Provide the (X, Y) coordinate of the cell's center where the given text is located.  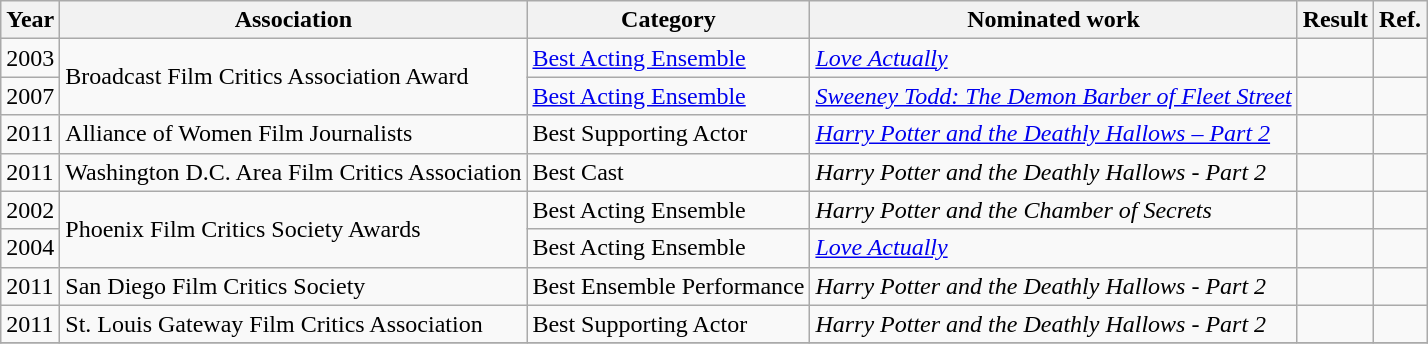
Year (30, 20)
Result (1335, 20)
Sweeney Todd: The Demon Barber of Fleet Street (1054, 96)
Alliance of Women Film Journalists (294, 134)
Best Ensemble Performance (668, 286)
San Diego Film Critics Society (294, 286)
Washington D.C. Area Film Critics Association (294, 172)
Best Cast (668, 172)
2007 (30, 96)
2003 (30, 58)
2004 (30, 248)
Association (294, 20)
Phoenix Film Critics Society Awards (294, 229)
Broadcast Film Critics Association Award (294, 77)
St. Louis Gateway Film Critics Association (294, 324)
Ref. (1400, 20)
Nominated work (1054, 20)
Harry Potter and the Deathly Hallows – Part 2 (1054, 134)
2002 (30, 210)
Category (668, 20)
Harry Potter and the Chamber of Secrets (1054, 210)
